Find where the given text appears and provide that cell's center as [X, Y] coordinate. 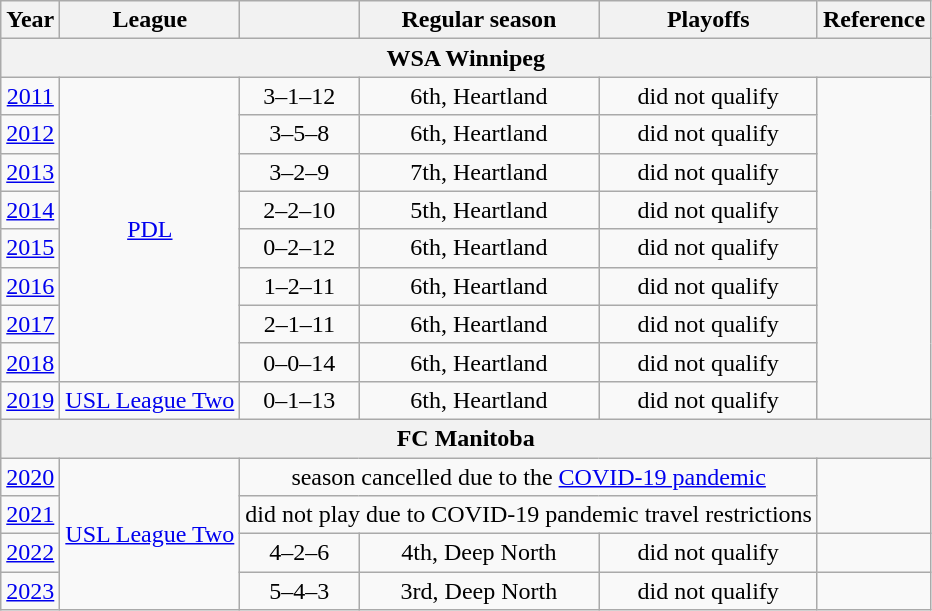
League [150, 20]
0–2–12 [300, 248]
Playoffs [708, 20]
0–0–14 [300, 362]
Year [30, 20]
5th, Heartland [479, 210]
3rd, Deep North [479, 591]
2011 [30, 96]
3–2–9 [300, 172]
2013 [30, 172]
Reference [874, 20]
2–2–10 [300, 210]
2014 [30, 210]
4–2–6 [300, 553]
0–1–13 [300, 400]
2018 [30, 362]
Regular season [479, 20]
did not play due to COVID-19 pandemic travel restrictions [529, 515]
3–1–12 [300, 96]
4th, Deep North [479, 553]
3–5–8 [300, 134]
2022 [30, 553]
PDL [150, 229]
2012 [30, 134]
2015 [30, 248]
2019 [30, 400]
1–2–11 [300, 286]
7th, Heartland [479, 172]
2016 [30, 286]
2–1–11 [300, 324]
5–4–3 [300, 591]
season cancelled due to the COVID-19 pandemic [529, 477]
WSA Winnipeg [466, 58]
FC Manitoba [466, 438]
2021 [30, 515]
2017 [30, 324]
2020 [30, 477]
2023 [30, 591]
